Extract the [x, y] coordinate from the center of the cell holding the provided text.  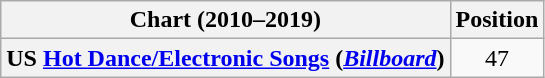
Chart (2010–2019) [226, 20]
US Hot Dance/Electronic Songs (Billboard) [226, 58]
Position [497, 20]
47 [497, 58]
